Detect which cell encompasses the target text, then output its [x, y] center coordinate. 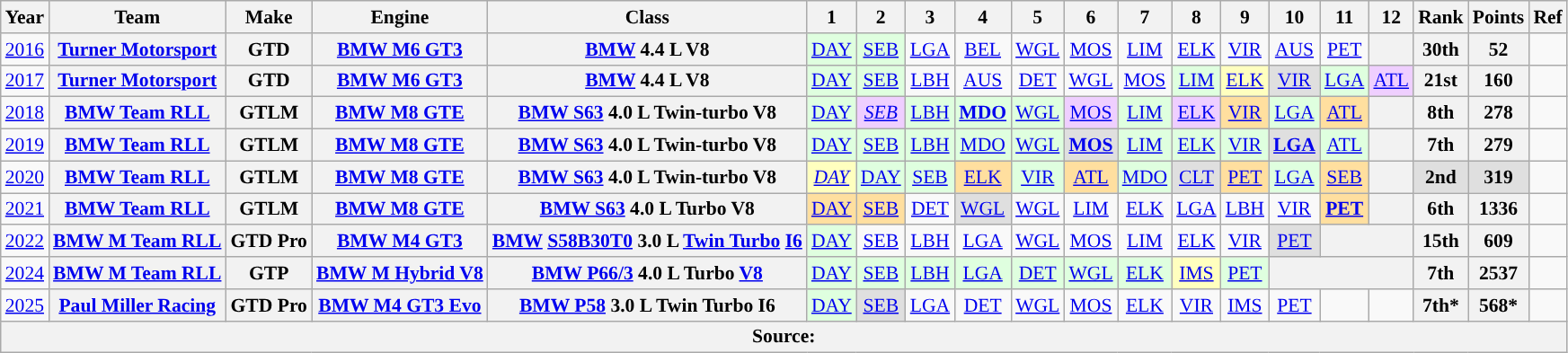
30th [1441, 49]
278 [1499, 113]
1 [832, 17]
2016 [25, 49]
4 [983, 17]
5 [1037, 17]
Make [268, 17]
BMW P58 3.0 L Twin Turbo I6 [647, 305]
Engine [400, 17]
2nd [1441, 177]
21st [1441, 81]
Paul Miller Racing [137, 305]
2019 [25, 146]
Ref [1547, 17]
BMW S63 4.0 L Turbo V8 [647, 209]
9 [1245, 17]
8th [1441, 113]
2021 [25, 209]
Year [25, 17]
7th* [1441, 305]
52 [1499, 49]
Class [647, 17]
279 [1499, 146]
BMW S58B30T0 3.0 L Twin Turbo I6 [647, 242]
7 [1145, 17]
8 [1196, 17]
BMW M4 GT3 Evo [400, 305]
2020 [25, 177]
2022 [25, 242]
319 [1499, 177]
Points [1499, 17]
15th [1441, 242]
GTP [268, 273]
BEL [983, 49]
12 [1391, 17]
2537 [1499, 273]
2024 [25, 273]
CLT [1196, 177]
6 [1091, 17]
10 [1294, 17]
2025 [25, 305]
6th [1441, 209]
Source: [784, 337]
2018 [25, 113]
3 [930, 17]
568* [1499, 305]
609 [1499, 242]
1336 [1499, 209]
Rank [1441, 17]
160 [1499, 81]
2017 [25, 81]
BMW M4 GT3 [400, 242]
Team [137, 17]
11 [1344, 17]
2 [881, 17]
BMW P66/3 4.0 L Turbo V8 [647, 273]
BMW M Hybrid V8 [400, 273]
